Locate the cell with the specified text and output its (X, Y) center coordinate. 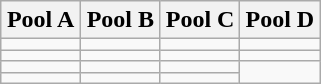
Pool C (200, 20)
Pool B (120, 20)
Pool D (280, 20)
Pool A (41, 20)
